Detect which cell encompasses the target text, then output its [x, y] center coordinate. 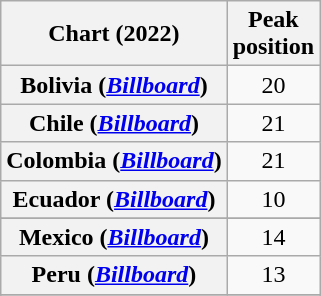
20 [273, 85]
Peakposition [273, 34]
10 [273, 199]
Chile (Billboard) [114, 123]
Bolivia (Billboard) [114, 85]
14 [273, 237]
Colombia (Billboard) [114, 161]
Ecuador (Billboard) [114, 199]
Chart (2022) [114, 34]
Mexico (Billboard) [114, 237]
Peru (Billboard) [114, 275]
13 [273, 275]
